Scan for the cell matching the given text and deliver its (x, y) coordinate at center. 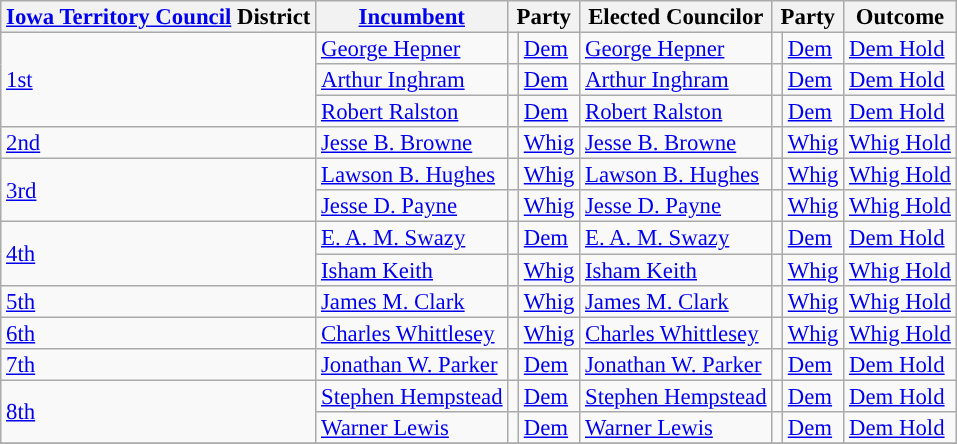
Elected Councilor (676, 17)
8th (158, 412)
4th (158, 254)
3rd (158, 190)
1st (158, 80)
7th (158, 364)
Incumbent (412, 17)
5th (158, 301)
Outcome (900, 17)
6th (158, 333)
Iowa Territory Council District (158, 17)
2nd (158, 143)
